Pinpoint the cell where the given text exists, returning its [X, Y] midpoint coordinate. 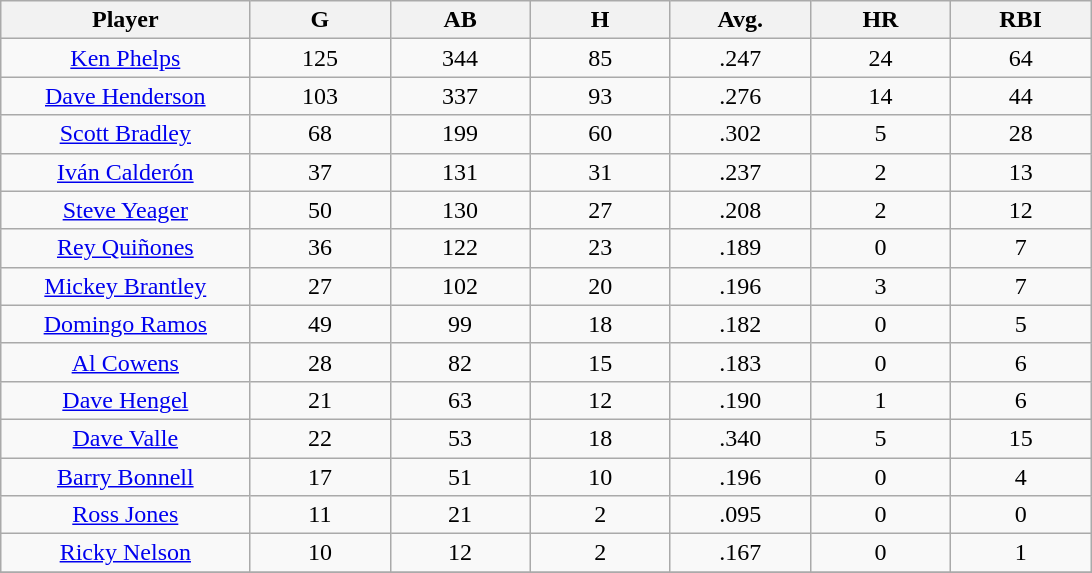
Avg. [740, 20]
103 [320, 96]
85 [600, 58]
.190 [740, 400]
199 [460, 134]
.182 [740, 324]
.340 [740, 438]
14 [880, 96]
G [320, 20]
337 [460, 96]
125 [320, 58]
63 [460, 400]
.208 [740, 210]
Dave Valle [126, 438]
44 [1021, 96]
22 [320, 438]
Ross Jones [126, 515]
.189 [740, 248]
Mickey Brantley [126, 286]
50 [320, 210]
36 [320, 248]
AB [460, 20]
Steve Yeager [126, 210]
H [600, 20]
31 [600, 172]
4 [1021, 477]
Iván Calderón [126, 172]
93 [600, 96]
.167 [740, 553]
99 [460, 324]
3 [880, 286]
60 [600, 134]
.183 [740, 362]
51 [460, 477]
17 [320, 477]
24 [880, 58]
Al Cowens [126, 362]
53 [460, 438]
11 [320, 515]
Ricky Nelson [126, 553]
.237 [740, 172]
.095 [740, 515]
HR [880, 20]
.302 [740, 134]
130 [460, 210]
64 [1021, 58]
RBI [1021, 20]
344 [460, 58]
Scott Bradley [126, 134]
68 [320, 134]
102 [460, 286]
20 [600, 286]
Domingo Ramos [126, 324]
23 [600, 248]
49 [320, 324]
Ken Phelps [126, 58]
37 [320, 172]
Player [126, 20]
122 [460, 248]
.276 [740, 96]
82 [460, 362]
13 [1021, 172]
.247 [740, 58]
Dave Henderson [126, 96]
Rey Quiñones [126, 248]
131 [460, 172]
Dave Hengel [126, 400]
Barry Bonnell [126, 477]
